From the cell containing the given text, extract its center point as [X, Y] coordinate. 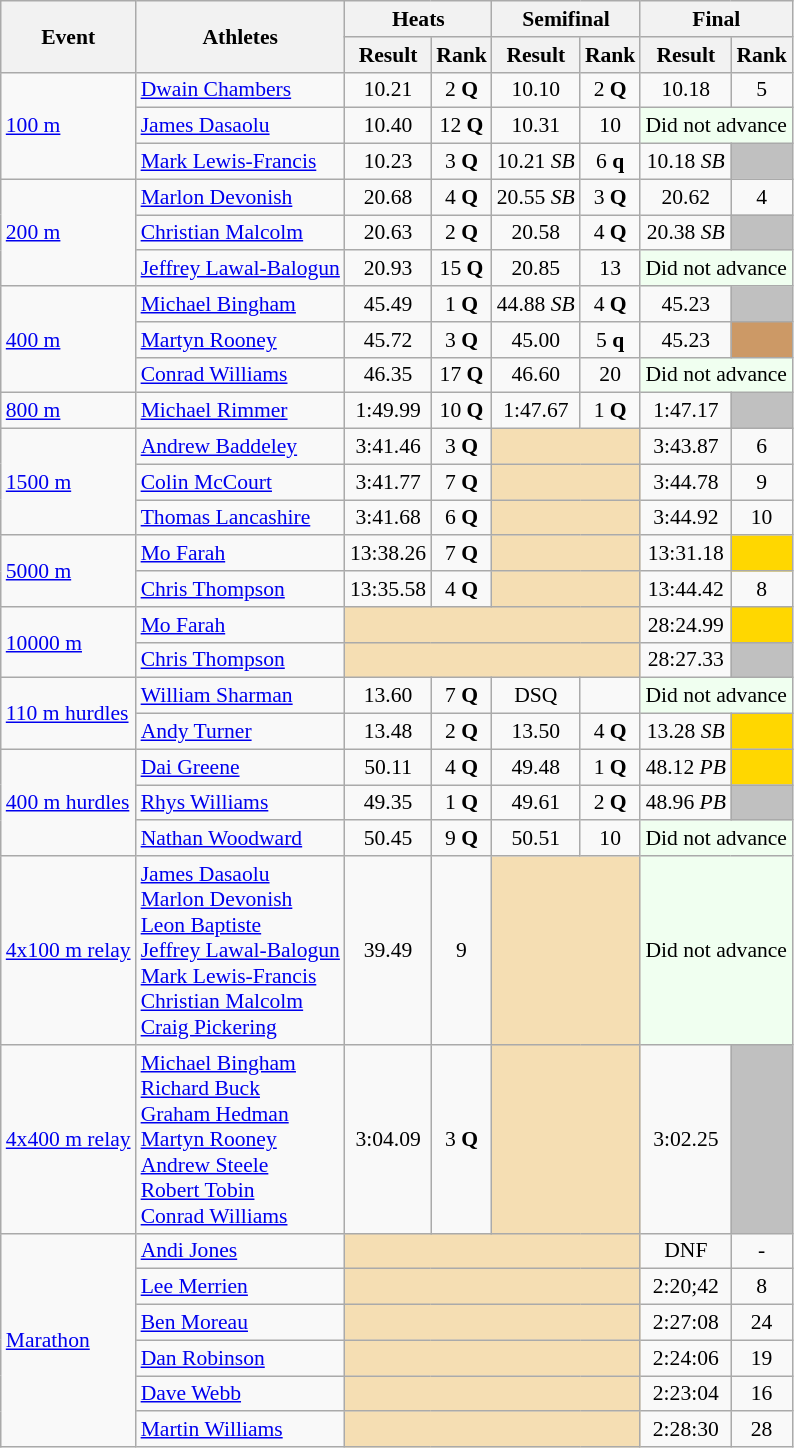
3:44.92 [686, 518]
1:47.67 [536, 411]
13:44.42 [686, 589]
Lee Merrien [240, 1287]
Martin Williams [240, 1430]
2:28:30 [686, 1430]
20.58 [536, 233]
28:27.33 [686, 660]
13:35.58 [388, 589]
Athletes [240, 36]
1:49.99 [388, 411]
10 Q [462, 411]
Colin McCourt [240, 482]
Mark Lewis-Francis [240, 162]
10000 m [68, 642]
110 m hurdles [68, 714]
44.88 SB [536, 304]
Christian Malcolm [240, 233]
50.45 [388, 839]
2:27:08 [686, 1323]
Nathan Woodward [240, 839]
20.38 SB [686, 233]
28:24.99 [686, 625]
28 [762, 1430]
James DasaoluMarlon DevonishLeon BaptisteJeffrey Lawal-BalogunMark Lewis-FrancisChristian MalcolmCraig Pickering [240, 950]
13.50 [536, 732]
10.18 SB [686, 162]
Andrew Baddeley [240, 447]
20.85 [536, 269]
16 [762, 1394]
Martyn Rooney [240, 340]
2:20;42 [686, 1287]
1:47.17 [686, 411]
45.49 [388, 304]
20.62 [686, 197]
13:38.26 [388, 554]
Heats [418, 19]
3:43.87 [686, 447]
Semifinal [566, 19]
49.35 [388, 803]
20 [610, 375]
9 Q [462, 839]
Michael Rimmer [240, 411]
5 q [610, 340]
50.11 [388, 767]
Andi Jones [240, 1251]
Final [716, 19]
20.68 [388, 197]
Andy Turner [240, 732]
Conrad Williams [240, 375]
3:41.77 [388, 482]
Marlon Devonish [240, 197]
- [762, 1251]
James Dasaolu [240, 126]
1500 m [68, 482]
Dai Greene [240, 767]
12 Q [462, 126]
3:44.78 [686, 482]
10.18 [686, 90]
10.21 [388, 90]
45.72 [388, 340]
800 m [68, 411]
Dan Robinson [240, 1358]
6 q [610, 162]
4 [762, 197]
3:41.68 [388, 518]
400 m hurdles [68, 802]
DSQ [536, 696]
Michael Bingham [240, 304]
DNF [686, 1251]
10.23 [388, 162]
6 [762, 447]
William Sharman [240, 696]
10.10 [536, 90]
Ben Moreau [240, 1323]
3:04.09 [388, 1140]
17 Q [462, 375]
6 Q [462, 518]
19 [762, 1358]
Jeffrey Lawal-Balogun [240, 269]
2:23:04 [686, 1394]
48.12 PB [686, 767]
2:24:06 [686, 1358]
100 m [68, 126]
20.55 SB [536, 197]
48.96 PB [686, 803]
3:02.25 [686, 1140]
4x100 m relay [68, 950]
4x400 m relay [68, 1140]
46.35 [388, 375]
46.60 [536, 375]
Event [68, 36]
13.60 [388, 696]
Dave Webb [240, 1394]
20.63 [388, 233]
10.21 SB [536, 162]
5000 m [68, 572]
Michael BinghamRichard BuckGraham HedmanMartyn RooneyAndrew SteeleRobert TobinConrad Williams [240, 1140]
49.48 [536, 767]
13.28 SB [686, 732]
20.93 [388, 269]
45.00 [536, 340]
Marathon [68, 1340]
Thomas Lancashire [240, 518]
200 m [68, 232]
24 [762, 1323]
10.31 [536, 126]
13.48 [388, 732]
15 Q [462, 269]
50.51 [536, 839]
5 [762, 90]
39.49 [388, 950]
10.40 [388, 126]
Rhys Williams [240, 803]
400 m [68, 340]
Dwain Chambers [240, 90]
49.61 [536, 803]
13 [610, 269]
3:41.46 [388, 447]
13:31.18 [686, 554]
